Find where the given text appears and provide that cell's center as (X, Y) coordinate. 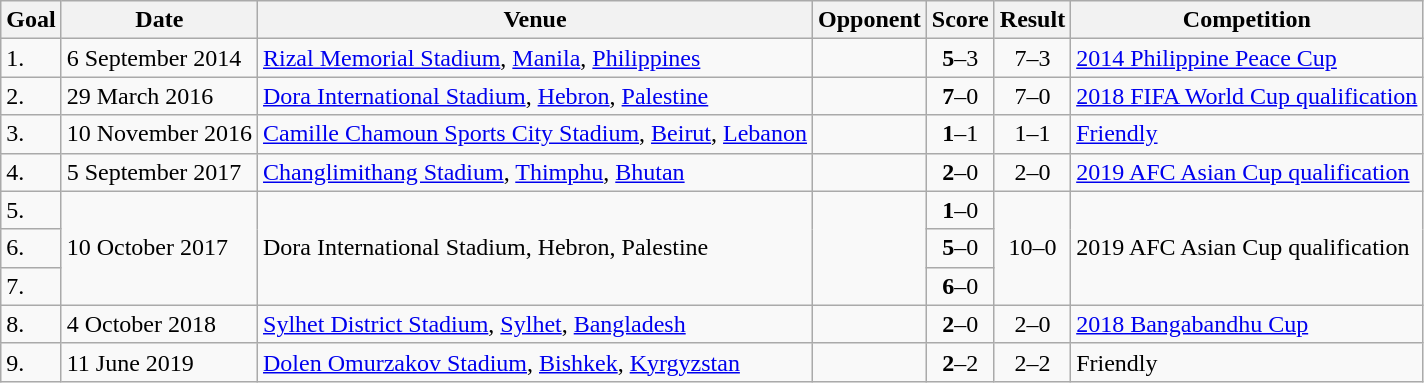
5–0 (960, 248)
Score (960, 20)
4. (31, 172)
10–0 (1032, 248)
Venue (536, 20)
10 October 2017 (159, 248)
Date (159, 20)
2. (31, 96)
1. (31, 58)
3. (31, 134)
5 September 2017 (159, 172)
6 September 2014 (159, 58)
6. (31, 248)
7–3 (1032, 58)
2014 Philippine Peace Cup (1247, 58)
8. (31, 324)
6–0 (960, 286)
29 March 2016 (159, 96)
2018 Bangabandhu Cup (1247, 324)
Goal (31, 20)
Changlimithang Stadium, Thimphu, Bhutan (536, 172)
4 October 2018 (159, 324)
Competition (1247, 20)
5. (31, 210)
7. (31, 286)
Camille Chamoun Sports City Stadium, Beirut, Lebanon (536, 134)
Rizal Memorial Stadium, Manila, Philippines (536, 58)
5–3 (960, 58)
9. (31, 362)
Sylhet District Stadium, Sylhet, Bangladesh (536, 324)
Result (1032, 20)
Dolen Omurzakov Stadium, Bishkek, Kyrgyzstan (536, 362)
10 November 2016 (159, 134)
1–0 (960, 210)
11 June 2019 (159, 362)
Opponent (870, 20)
2018 FIFA World Cup qualification (1247, 96)
